Search for the cell housing the specified text and yield its [X, Y] center coordinate. 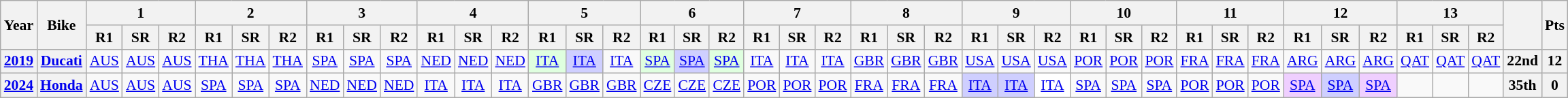
1 [141, 13]
9 [1016, 13]
5 [585, 13]
2 [250, 13]
2024 [19, 86]
11 [1230, 13]
22nd [1522, 61]
7 [797, 13]
0 [1554, 86]
8 [906, 13]
6 [691, 13]
2019 [19, 61]
35th [1522, 86]
4 [472, 13]
Bike [61, 24]
Honda [61, 86]
10 [1124, 13]
Pts [1554, 24]
13 [1450, 13]
Year [19, 24]
3 [362, 13]
Ducati [61, 61]
